Extract the [x, y] coordinate from the center of the cell holding the provided text.  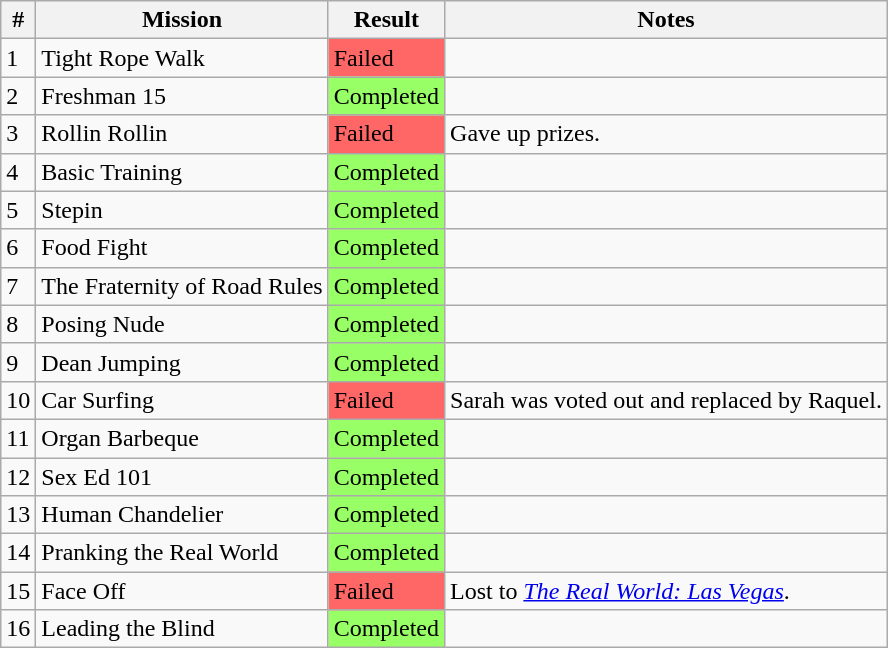
Tight Rope Walk [182, 58]
15 [18, 591]
1 [18, 58]
Posing Nude [182, 324]
Basic Training [182, 172]
Car Surfing [182, 400]
2 [18, 96]
16 [18, 629]
Stepin [182, 210]
Food Fight [182, 248]
Result [386, 20]
12 [18, 477]
Sex Ed 101 [182, 477]
Leading the Blind [182, 629]
Human Chandelier [182, 515]
Rollin Rollin [182, 134]
10 [18, 400]
Pranking the Real World [182, 553]
11 [18, 438]
6 [18, 248]
# [18, 20]
14 [18, 553]
8 [18, 324]
Organ Barbeque [182, 438]
Sarah was voted out and replaced by Raquel. [666, 400]
13 [18, 515]
Gave up prizes. [666, 134]
Face Off [182, 591]
9 [18, 362]
7 [18, 286]
3 [18, 134]
Dean Jumping [182, 362]
Mission [182, 20]
Freshman 15 [182, 96]
Notes [666, 20]
5 [18, 210]
The Fraternity of Road Rules [182, 286]
Lost to The Real World: Las Vegas. [666, 591]
4 [18, 172]
